Locate the cell with the specified text and output its [x, y] center coordinate. 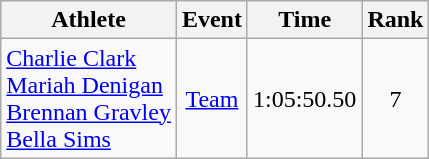
Time [304, 20]
Rank [396, 20]
7 [396, 98]
1:05:50.50 [304, 98]
Charlie ClarkMariah DeniganBrennan GravleyBella Sims [89, 98]
Team [212, 98]
Athlete [89, 20]
Event [212, 20]
